Find where the given text appears and provide that cell's center as [x, y] coordinate. 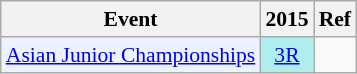
Event [131, 19]
Ref [335, 19]
Asian Junior Championships [131, 55]
3R [286, 55]
2015 [286, 19]
